Detect which cell encompasses the target text, then output its [X, Y] center coordinate. 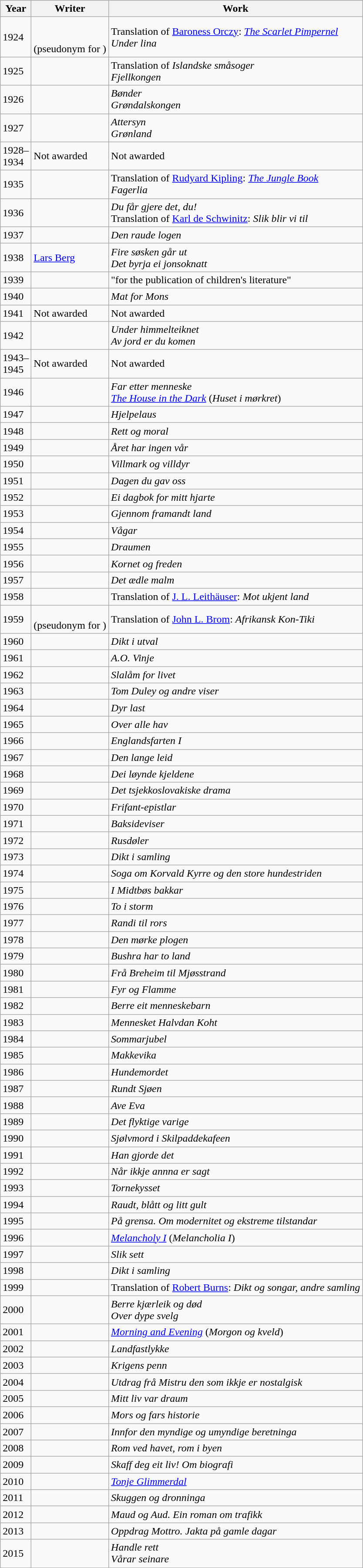
Writer [70, 9]
1996 [16, 1238]
Mors og fars historie [236, 1415]
1987 [16, 1089]
Attersyn Grønland [236, 128]
1995 [16, 1221]
1980 [16, 973]
1983 [16, 1022]
"for the publication of children's literature" [236, 280]
1950 [16, 464]
2003 [16, 1365]
1992 [16, 1172]
1974 [16, 873]
1989 [16, 1122]
Translation of John L. Brom: Afrikansk Kon-Tiki [236, 619]
Rom ved havet, rom i byen [236, 1448]
1985 [16, 1055]
1981 [16, 989]
1993 [16, 1188]
1940 [16, 296]
1971 [16, 824]
1964 [16, 708]
1984 [16, 1039]
1998 [16, 1271]
På grensa. Om modernitet og ekstreme tilstandar [236, 1221]
Translation of Islandske småsoger Fjellkongen [236, 71]
1962 [16, 675]
Hundemordet [236, 1072]
Når ikkje annna er sagt [236, 1172]
1999 [16, 1287]
Dikt i utval [236, 642]
1961 [16, 658]
1975 [16, 890]
1970 [16, 807]
1937 [16, 235]
Englandsfarten I [236, 741]
1990 [16, 1138]
Fire søsken går ut Det byrja ei jonsoknatt [236, 258]
Den lange leid [236, 757]
Skuggen og dronninga [236, 1498]
2008 [16, 1448]
To i storm [236, 907]
1957 [16, 580]
Skaff deg eit liv! Om biografi [236, 1465]
Oppdrag Mottro. Jakta på gamle dagar [236, 1531]
2015 [16, 1553]
2006 [16, 1415]
1942 [16, 336]
1927 [16, 128]
Den mørke plogen [236, 940]
1943–1945 [16, 364]
Year [16, 9]
Vågar [236, 530]
Berre kjærleik og død Over dype svelg [236, 1310]
Berre eit menneskebarn [236, 1006]
Maud og Aud. Ein roman om trafikk [236, 1514]
1986 [16, 1072]
1951 [16, 481]
2013 [16, 1531]
Sommarjubel [236, 1039]
Randi til rors [236, 923]
2005 [16, 1398]
1967 [16, 757]
Far etter menneske The House in the Dark (Huset i mørkret) [236, 392]
Mitt liv var draum [236, 1398]
Tornekysset [236, 1188]
Landfastlykke [236, 1349]
1958 [16, 596]
1977 [16, 923]
Work [236, 9]
Slik sett [236, 1254]
A.O. Vinje [236, 658]
1928–1934 [16, 156]
1938 [16, 258]
Frifant-epistlar [236, 807]
1963 [16, 691]
Utdrag frå Mistru den som ikkje er nostalgisk [236, 1382]
Translation of Baroness Orczy: The Scarlet Pimpernel Under lina [236, 37]
2009 [16, 1465]
Slalåm for livet [236, 675]
Han gjorde det [236, 1155]
Innfor den myndige og umyndige beretninga [236, 1432]
Translation of Robert Burns: Dikt og songar, andre samling [236, 1287]
Translation of Rudyard Kipling: The Jungle Book Fagerlia [236, 184]
1976 [16, 907]
2011 [16, 1498]
Dei løynde kjeldene [236, 774]
1949 [16, 448]
1997 [16, 1254]
1988 [16, 1105]
Det flyktige varige [236, 1122]
Hjelpelaus [236, 415]
1941 [16, 313]
Translation of J. L. Leithäuser: Mot ukjent land [236, 596]
1979 [16, 956]
1991 [16, 1155]
Frå Breheim til Mjøsstrand [236, 973]
1994 [16, 1205]
Kornet og freden [236, 563]
Soga om Korvald Kyrre og den store hundestriden [236, 873]
1926 [16, 99]
1947 [16, 415]
1939 [16, 280]
1954 [16, 530]
Makkevika [236, 1055]
1953 [16, 514]
Mennesket Halvdan Koht [236, 1022]
Det tsjekkoslovakiske drama [236, 791]
1966 [16, 741]
Ei dagbok for mitt hjarte [236, 497]
Dagen du gav oss [236, 481]
Draumen [236, 547]
Raudt, blått og litt gult [236, 1205]
2007 [16, 1432]
Ave Eva [236, 1105]
1946 [16, 392]
1969 [16, 791]
2012 [16, 1514]
2001 [16, 1332]
I Midtbøs bakkar [236, 890]
1948 [16, 431]
Lars Berg [70, 258]
1956 [16, 563]
1952 [16, 497]
Mat for Mons [236, 296]
1955 [16, 547]
2002 [16, 1349]
Du får gjere det, du! Translation of Karl de Schwinitz: Slik blir vi til [236, 212]
Tonje Glimmerdal [236, 1481]
Sjølvmord i Skilpaddekafeen [236, 1138]
Under himmelteiknet Av jord er du komen [236, 336]
1973 [16, 857]
1968 [16, 774]
1936 [16, 212]
2004 [16, 1382]
Morning and Evening (Morgon og kveld) [236, 1332]
Dyr last [236, 708]
1965 [16, 724]
1960 [16, 642]
2000 [16, 1310]
Krigens penn [236, 1365]
Bushra har to land [236, 956]
Handle rett Vårar seinare [236, 1553]
Fyr og Flamme [236, 989]
1935 [16, 184]
Over alle hav [236, 724]
Baksideviser [236, 824]
2010 [16, 1481]
Melancholy I (Melancholia I) [236, 1238]
Rundt Sjøen [236, 1089]
Gjennom framandt land [236, 514]
Rett og moral [236, 431]
Bønder Grøndalskongen [236, 99]
1959 [16, 619]
Den raude logen [236, 235]
Villmark og villdyr [236, 464]
1925 [16, 71]
1982 [16, 1006]
Tom Duley og andre viser [236, 691]
Det ædle malm [236, 580]
1924 [16, 37]
1972 [16, 840]
Året har ingen vår [236, 448]
Rusdøler [236, 840]
1978 [16, 940]
